Scan for the cell matching the given text and deliver its [x, y] coordinate at center. 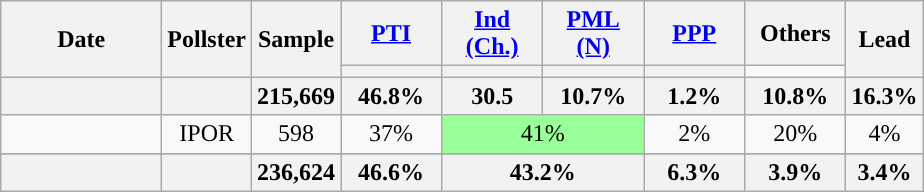
6.3% [694, 172]
Sample [296, 39]
10.8% [796, 96]
10.7% [594, 96]
PPP [694, 34]
3.9% [796, 172]
43.2% [543, 172]
37% [392, 134]
41% [543, 134]
PML (N) [594, 34]
Pollster [207, 39]
4% [884, 134]
Lead [884, 39]
20% [796, 134]
Others [796, 34]
46.6% [392, 172]
46.8% [392, 96]
3.4% [884, 172]
Date [82, 39]
Ind (Ch.) [492, 34]
16.3% [884, 96]
30.5 [492, 96]
IPOR [207, 134]
236,624 [296, 172]
215,669 [296, 96]
PTI [392, 34]
598 [296, 134]
2% [694, 134]
1.2% [694, 96]
